Provide the (x, y) coordinate of the cell's center where the given text is located.  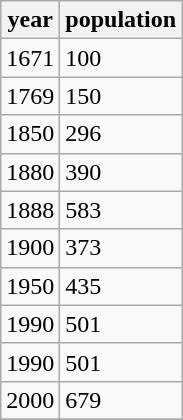
1769 (30, 96)
1671 (30, 58)
1850 (30, 134)
150 (121, 96)
1888 (30, 210)
100 (121, 58)
435 (121, 286)
year (30, 20)
2000 (30, 400)
1900 (30, 248)
296 (121, 134)
390 (121, 172)
1880 (30, 172)
373 (121, 248)
583 (121, 210)
679 (121, 400)
1950 (30, 286)
population (121, 20)
